Pinpoint the cell where the given text exists, returning its [x, y] midpoint coordinate. 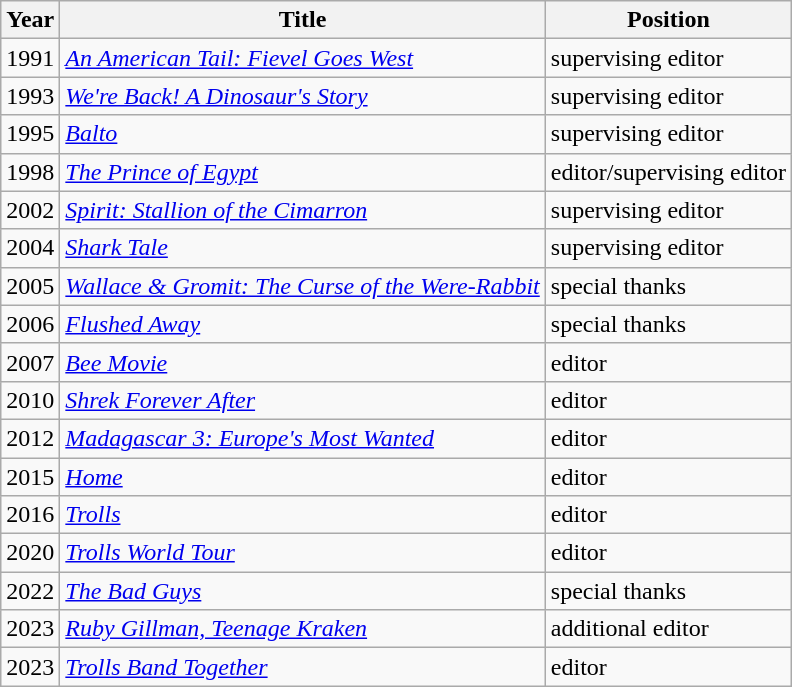
1995 [30, 134]
2015 [30, 477]
1991 [30, 58]
Position [668, 20]
2005 [30, 286]
Ruby Gillman, Teenage Kraken [302, 629]
additional editor [668, 629]
The Prince of Egypt [302, 172]
Bee Movie [302, 362]
Flushed Away [302, 324]
1993 [30, 96]
2010 [30, 400]
Year [30, 20]
Trolls World Tour [302, 553]
Balto [302, 134]
Wallace & Gromit: The Curse of the Were-Rabbit [302, 286]
Spirit: Stallion of the Cimarron [302, 210]
2006 [30, 324]
Shark Tale [302, 248]
Trolls Band Together [302, 667]
2002 [30, 210]
2004 [30, 248]
1998 [30, 172]
2020 [30, 553]
Madagascar 3: Europe's Most Wanted [302, 438]
Home [302, 477]
An American Tail: Fievel Goes West [302, 58]
Title [302, 20]
2007 [30, 362]
2022 [30, 591]
Trolls [302, 515]
2012 [30, 438]
2016 [30, 515]
The Bad Guys [302, 591]
editor/supervising editor [668, 172]
Shrek Forever After [302, 400]
We're Back! A Dinosaur's Story [302, 96]
